Return the (X, Y) coordinate for the center point of the cell that contains the specified text.  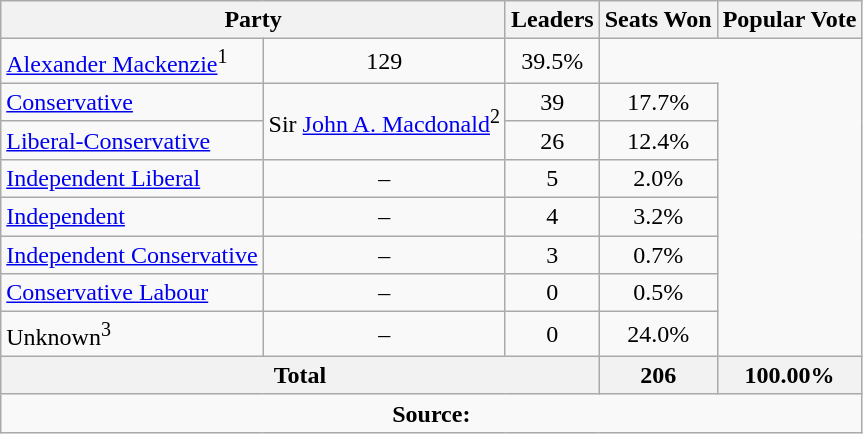
12.4% (658, 140)
24.0% (658, 334)
Independent Conservative (132, 255)
Independent Liberal (132, 178)
2.0% (658, 178)
3 (552, 255)
39 (552, 102)
129 (384, 62)
Popular Vote (790, 20)
Alexander Mackenzie1 (132, 62)
Party (254, 20)
Leaders (552, 20)
0.7% (658, 255)
206 (658, 375)
Total (300, 375)
Independent (132, 217)
5 (552, 178)
0.5% (658, 293)
39.5% (552, 62)
4 (552, 217)
Sir John A. Macdonald2 (384, 121)
Conservative Labour (132, 293)
100.00% (790, 375)
Unknown3 (132, 334)
26 (552, 140)
Source: (432, 413)
3.2% (658, 217)
Seats Won (658, 20)
17.7% (658, 102)
Liberal-Conservative (132, 140)
Conservative (132, 102)
